Return (x, y) of the center of cell containing provided text 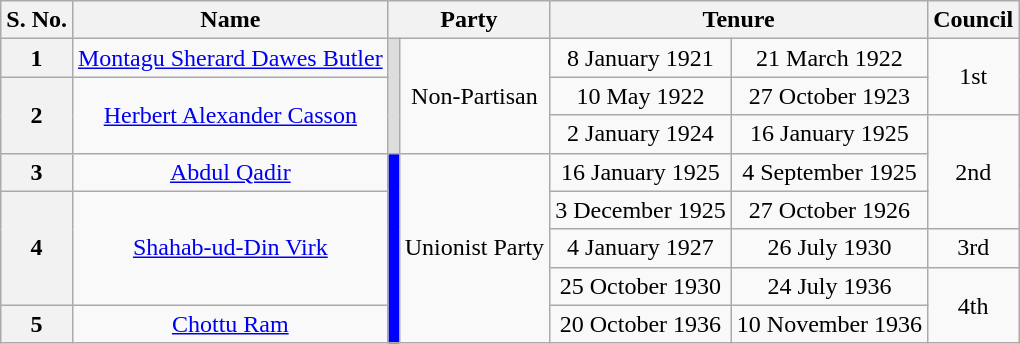
1st (974, 77)
3 December 1925 (641, 210)
Herbert Alexander Casson (230, 115)
27 October 1926 (829, 210)
5 (37, 324)
Non-Partisan (474, 96)
10 May 1922 (641, 96)
Party (468, 20)
Name (230, 20)
4 (37, 248)
10 November 1936 (829, 324)
21 March 1922 (829, 58)
2 January 1924 (641, 134)
8 January 1921 (641, 58)
4 January 1927 (641, 248)
26 July 1930 (829, 248)
24 July 1936 (829, 286)
4th (974, 305)
3rd (974, 248)
Abdul Qadir (230, 172)
Montagu Sherard Dawes Butler (230, 58)
27 October 1923 (829, 96)
4 September 1925 (829, 172)
2 (37, 115)
25 October 1930 (641, 286)
1 (37, 58)
20 October 1936 (641, 324)
Chottu Ram (230, 324)
Tenure (739, 20)
Unionist Party (474, 248)
Shahab-ud-Din Virk (230, 248)
3 (37, 172)
2nd (974, 172)
Council (974, 20)
S. No. (37, 20)
